Provide the [x, y] coordinate of the cell's center where the given text is located.  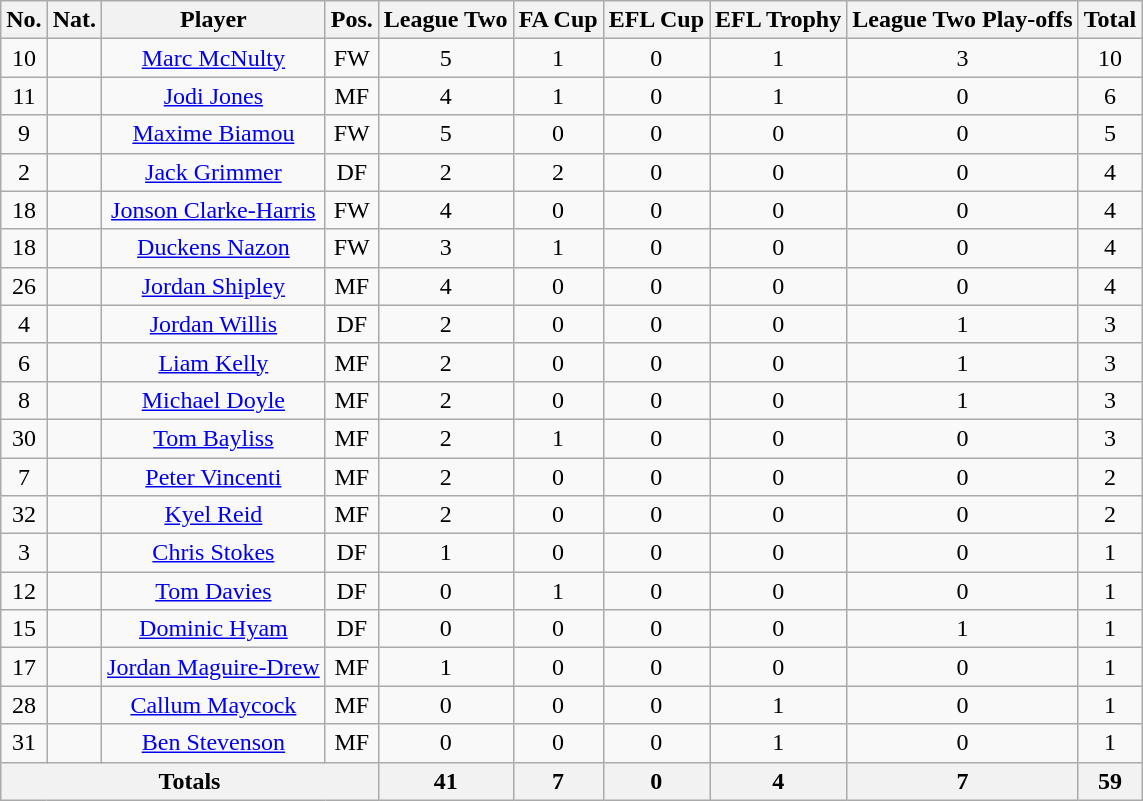
Dominic Hyam [214, 629]
32 [24, 515]
28 [24, 705]
Jordan Maguire-Drew [214, 667]
Kyel Reid [214, 515]
8 [24, 400]
Tom Davies [214, 591]
Jonson Clarke-Harris [214, 210]
Duckens Nazon [214, 248]
11 [24, 96]
30 [24, 438]
9 [24, 134]
Liam Kelly [214, 362]
Michael Doyle [214, 400]
Totals [190, 781]
15 [24, 629]
17 [24, 667]
Nat. [74, 20]
FA Cup [558, 20]
No. [24, 20]
Maxime Biamou [214, 134]
Jordan Willis [214, 324]
Ben Stevenson [214, 743]
31 [24, 743]
Marc McNulty [214, 58]
Jordan Shipley [214, 286]
Tom Bayliss [214, 438]
League Two Play-offs [962, 20]
41 [446, 781]
Callum Maycock [214, 705]
Total [1110, 20]
EFL Cup [656, 20]
12 [24, 591]
Peter Vincenti [214, 477]
League Two [446, 20]
26 [24, 286]
Pos. [352, 20]
Jack Grimmer [214, 172]
EFL Trophy [778, 20]
59 [1110, 781]
Chris Stokes [214, 553]
Player [214, 20]
Jodi Jones [214, 96]
